Identify which cell holds the provided text, then report its [x, y] central coordinate. 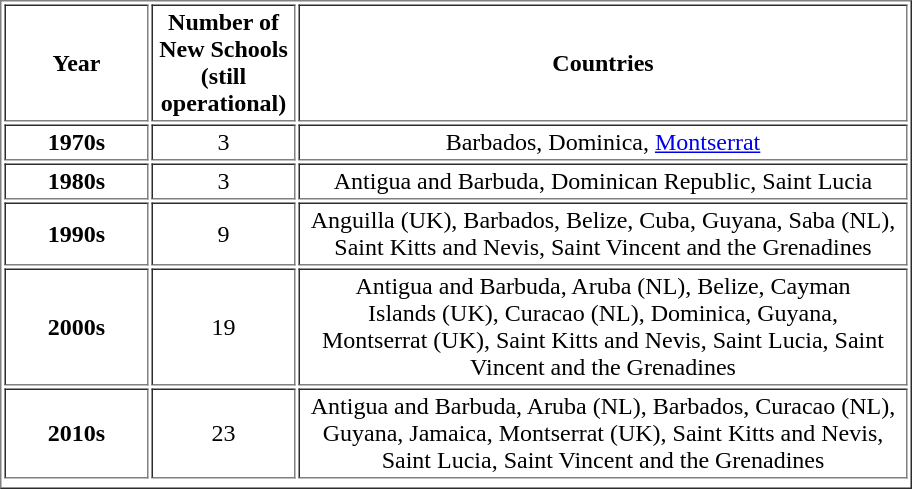
1990s [76, 234]
Countries [602, 62]
Anguilla (UK), Barbados, Belize, Cuba, Guyana, Saba (NL), Saint Kitts and Nevis, Saint Vincent and the Grenadines [602, 234]
Barbados, Dominica, Montserrat [602, 142]
23 [224, 433]
1980s [76, 182]
2000s [76, 326]
Year [76, 62]
1970s [76, 142]
Antigua and Barbuda, Dominican Republic, Saint Lucia [602, 182]
19 [224, 326]
Number of New Schools (still operational) [224, 62]
2010s [76, 433]
9 [224, 234]
